Detect which cell encompasses the target text, then output its [X, Y] center coordinate. 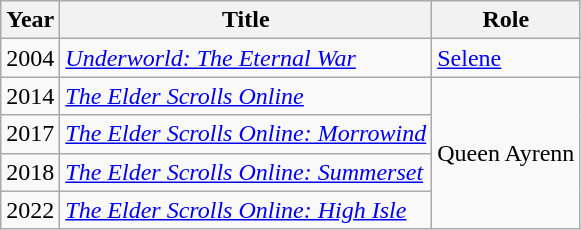
2017 [30, 134]
Title [246, 20]
Year [30, 20]
Underworld: The Eternal War [246, 58]
The Elder Scrolls Online: Summerset [246, 172]
Selene [506, 58]
2004 [30, 58]
2018 [30, 172]
The Elder Scrolls Online [246, 96]
2014 [30, 96]
The Elder Scrolls Online: High Isle [246, 210]
The Elder Scrolls Online: Morrowind [246, 134]
2022 [30, 210]
Role [506, 20]
Queen Ayrenn [506, 153]
